Detect which cell encompasses the target text, then output its [x, y] center coordinate. 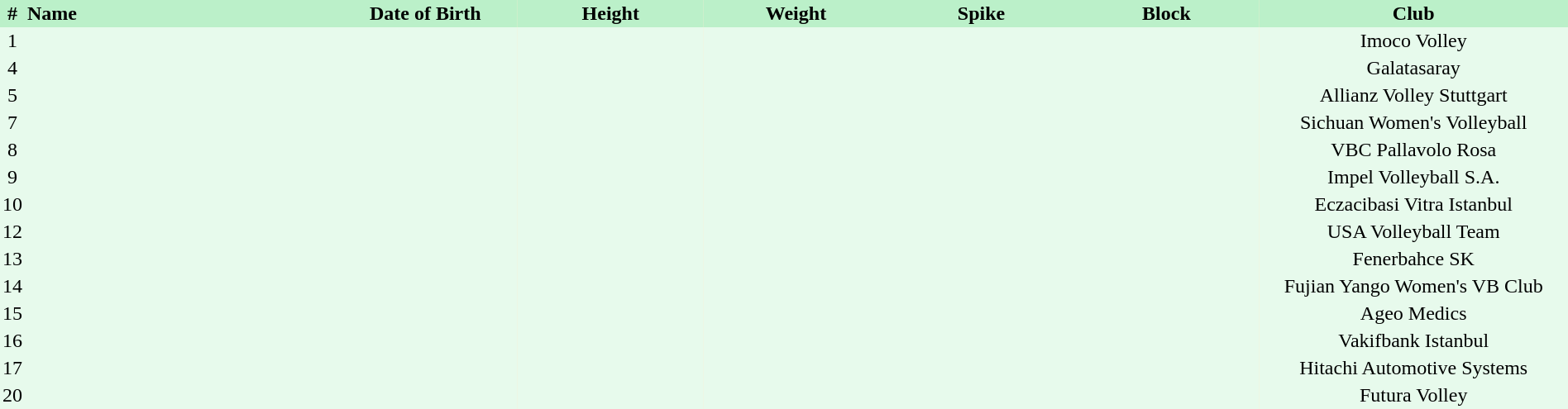
1 [12, 41]
Galatasaray [1413, 68]
7 [12, 122]
USA Volleyball Team [1413, 231]
# [12, 13]
Block [1166, 13]
16 [12, 340]
Fenerbahce SK [1413, 259]
VBC Pallavolo Rosa [1413, 150]
Hitachi Automotive Systems [1413, 369]
Impel Volleyball S.A. [1413, 177]
15 [12, 314]
10 [12, 205]
Weight [796, 13]
Spike [982, 13]
12 [12, 231]
20 [12, 395]
Eczacibasi Vitra Istanbul [1413, 205]
Date of Birth [425, 13]
Vakifbank Istanbul [1413, 340]
Name [179, 13]
Imoco Volley [1413, 41]
Height [610, 13]
17 [12, 369]
4 [12, 68]
Allianz Volley Stuttgart [1413, 96]
Futura Volley [1413, 395]
Fujian Yango Women's VB Club [1413, 286]
Sichuan Women's Volleyball [1413, 122]
5 [12, 96]
14 [12, 286]
13 [12, 259]
Club [1413, 13]
Ageo Medics [1413, 314]
8 [12, 150]
9 [12, 177]
